Determine the [X, Y] coordinate at the center of the cell enclosing the given text.  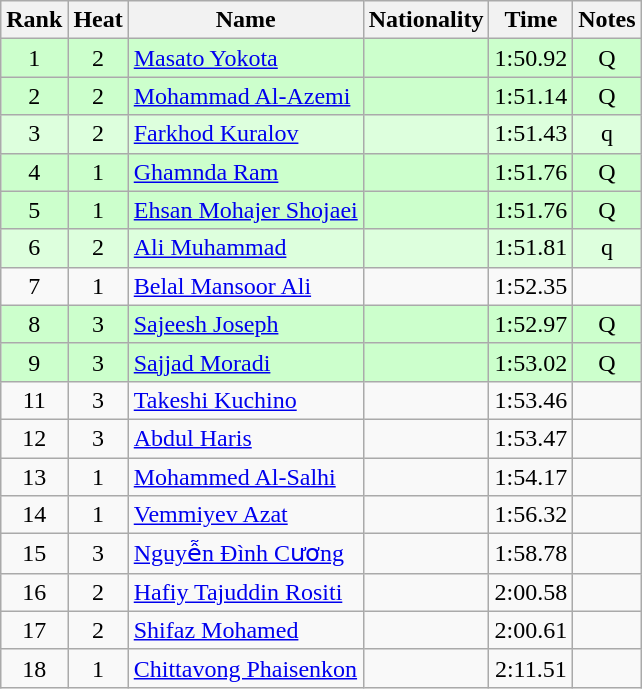
14 [34, 515]
12 [34, 438]
6 [34, 248]
Farkhod Kuralov [246, 134]
1:52.35 [531, 286]
Mohammad Al-Azemi [246, 96]
Takeshi Kuchino [246, 400]
8 [34, 324]
5 [34, 210]
Vemmiyev Azat [246, 515]
1:50.92 [531, 58]
17 [34, 630]
Sajjad Moradi [246, 362]
Rank [34, 20]
Belal Mansoor Ali [246, 286]
1:53.02 [531, 362]
1:51.81 [531, 248]
1:51.14 [531, 96]
Nguyễn Đình Cương [246, 554]
Ehsan Mohajer Shojaei [246, 210]
1:58.78 [531, 554]
13 [34, 477]
Abdul Haris [246, 438]
Heat [98, 20]
2:11.51 [531, 668]
15 [34, 554]
18 [34, 668]
Ali Muhammad [246, 248]
1:56.32 [531, 515]
16 [34, 592]
Sajeesh Joseph [246, 324]
2:00.58 [531, 592]
7 [34, 286]
Mohammed Al-Salhi [246, 477]
1:53.47 [531, 438]
4 [34, 172]
Chittavong Phaisenkon [246, 668]
1:52.97 [531, 324]
Masato Yokota [246, 58]
Ghamnda Ram [246, 172]
Name [246, 20]
Notes [607, 20]
2:00.61 [531, 630]
1:54.17 [531, 477]
9 [34, 362]
Time [531, 20]
11 [34, 400]
Shifaz Mohamed [246, 630]
Nationality [426, 20]
Hafiy Tajuddin Rositi [246, 592]
1:51.43 [531, 134]
1:53.46 [531, 400]
